Search for the cell housing the specified text and yield its (x, y) center coordinate. 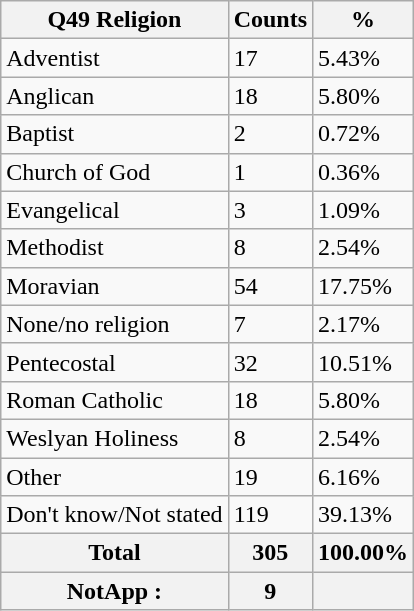
1.09% (364, 210)
Don't know/Not stated (114, 515)
2.17% (364, 324)
39.13% (364, 515)
17.75% (364, 286)
Roman Catholic (114, 400)
None/no religion (114, 324)
0.36% (364, 172)
Counts (270, 20)
% (364, 20)
Q49 Religion (114, 20)
305 (270, 553)
Evangelical (114, 210)
19 (270, 477)
17 (270, 58)
1 (270, 172)
Total (114, 553)
6.16% (364, 477)
Baptist (114, 134)
10.51% (364, 362)
Moravian (114, 286)
9 (270, 591)
3 (270, 210)
NotApp : (114, 591)
Other (114, 477)
7 (270, 324)
Pentecostal (114, 362)
Weslyan Holiness (114, 438)
54 (270, 286)
5.43% (364, 58)
32 (270, 362)
Adventist (114, 58)
Anglican (114, 96)
119 (270, 515)
2 (270, 134)
100.00% (364, 553)
Church of God (114, 172)
Methodist (114, 248)
0.72% (364, 134)
